Find where the given text appears and provide that cell's center as [x, y] coordinate. 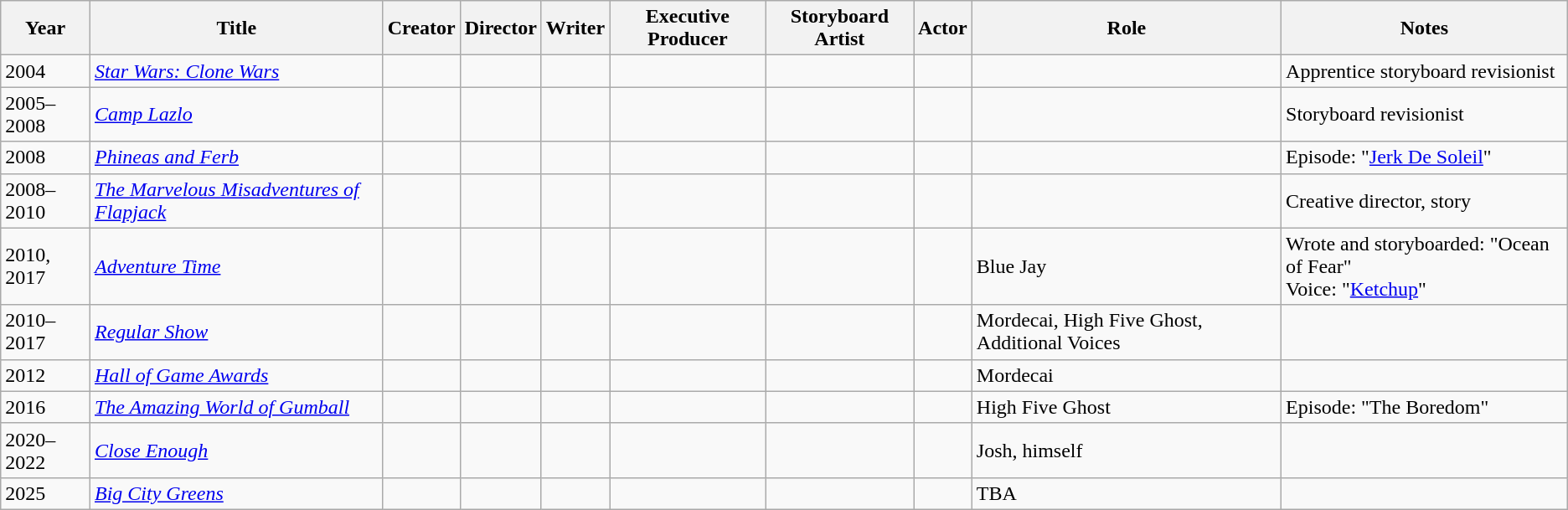
Hall of Game Awards [236, 375]
2010, 2017 [45, 266]
Creative director, story [1425, 201]
2008 [45, 157]
Regular Show [236, 332]
Camp Lazlo [236, 114]
Year [45, 28]
Mordecai, High Five Ghost, Additional Voices [1126, 332]
2010–2017 [45, 332]
Mordecai [1126, 375]
Creator [421, 28]
Close Enough [236, 451]
Big City Greens [236, 493]
Actor [943, 28]
2025 [45, 493]
Notes [1425, 28]
2005–2008 [45, 114]
Apprentice storyboard revisionist [1425, 71]
Director [501, 28]
Executive Producer [689, 28]
Phineas and Ferb [236, 157]
Star Wars: Clone Wars [236, 71]
Role [1126, 28]
Blue Jay [1126, 266]
2016 [45, 407]
2008–2010 [45, 201]
2004 [45, 71]
Storyboard revisionist [1425, 114]
2012 [45, 375]
Episode: "Jerk De Soleil" [1425, 157]
2020–2022 [45, 451]
Adventure Time [236, 266]
The Marvelous Misadventures of Flapjack [236, 201]
Wrote and storyboarded: "Ocean of Fear"Voice: "Ketchup" [1425, 266]
High Five Ghost [1126, 407]
Writer [575, 28]
Episode: "The Boredom" [1425, 407]
Storyboard Artist [839, 28]
Title [236, 28]
The Amazing World of Gumball [236, 407]
TBA [1126, 493]
Josh, himself [1126, 451]
